Return (X, Y) of the center of cell containing provided text 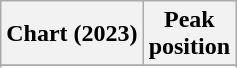
Peakposition (189, 34)
Chart (2023) (72, 34)
